Find where the given text appears and provide that cell's center as [x, y] coordinate. 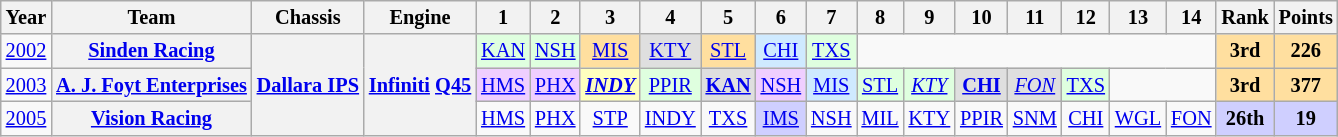
Points [1306, 17]
Infiniti Q45 [420, 84]
19 [1306, 118]
12 [1086, 17]
26th [1244, 118]
WGL [1138, 118]
3 [610, 17]
SNM [1035, 118]
Dallara IPS [308, 84]
MIL [880, 118]
1 [503, 17]
Vision Racing [152, 118]
2 [555, 17]
5 [728, 17]
2005 [26, 118]
Team [152, 17]
14 [1191, 17]
A. J. Foyt Enterprises [152, 85]
9 [930, 17]
IMS [781, 118]
226 [1306, 51]
2002 [26, 51]
8 [880, 17]
STP [610, 118]
Engine [420, 17]
Year [26, 17]
Rank [1244, 17]
13 [1138, 17]
6 [781, 17]
11 [1035, 17]
Sinden Racing [152, 51]
Chassis [308, 17]
7 [831, 17]
4 [670, 17]
10 [982, 17]
2003 [26, 85]
377 [1306, 85]
